Provide the [X, Y] coordinate of the cell's center where the given text is located.  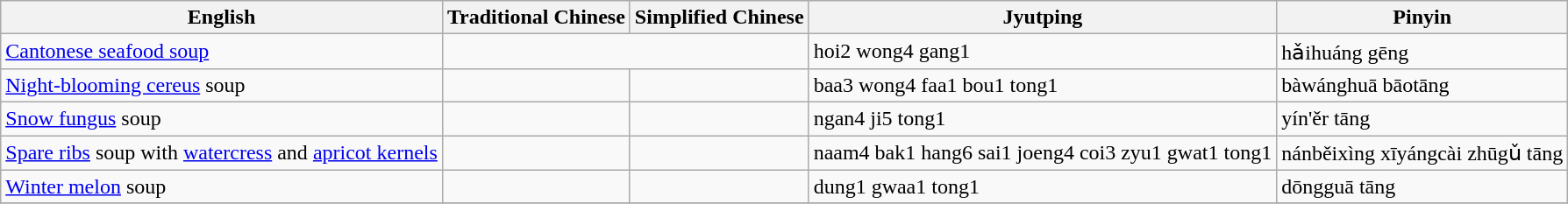
Cantonese seafood soup [222, 52]
Spare ribs soup with watercress and apricot kernels [222, 152]
baa3 wong4 faa1 bou1 tong1 [1043, 85]
Winter melon soup [222, 186]
Traditional Chinese [536, 18]
hǎihuáng gēng [1422, 52]
ngan4 ji5 tong1 [1043, 118]
yín'ěr tāng [1422, 118]
bàwánghuā bāotāng [1422, 85]
Snow fungus soup [222, 118]
Simplified Chinese [719, 18]
Jyutping [1043, 18]
hoi2 wong4 gang1 [1043, 52]
dung1 gwaa1 tong1 [1043, 186]
Night-blooming cereus soup [222, 85]
Pinyin [1422, 18]
naam4 bak1 hang6 sai1 joeng4 coi3 zyu1 gwat1 tong1 [1043, 152]
English [222, 18]
nánběixìng xīyángcài zhūgǔ tāng [1422, 152]
dōngguā tāng [1422, 186]
